Determine the [X, Y] coordinate at the center of the cell enclosing the given text.  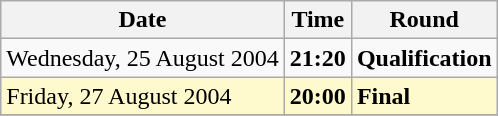
Time [318, 20]
Date [143, 20]
Wednesday, 25 August 2004 [143, 58]
Friday, 27 August 2004 [143, 96]
Round [424, 20]
21:20 [318, 58]
20:00 [318, 96]
Final [424, 96]
Qualification [424, 58]
